Extract the (X, Y) coordinate from the center of the cell holding the provided text.  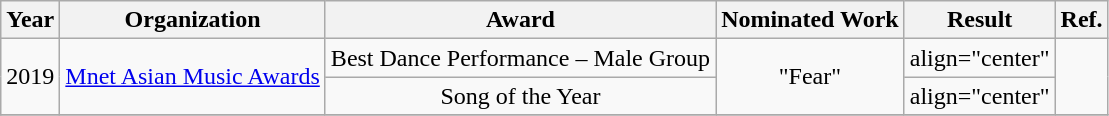
Ref. (1082, 20)
Mnet Asian Music Awards (193, 77)
Best Dance Performance – Male Group (520, 58)
Award (520, 20)
Result (980, 20)
Nominated Work (810, 20)
Organization (193, 20)
"Fear" (810, 77)
2019 (30, 77)
Song of the Year (520, 96)
Year (30, 20)
